Scan for the cell matching the given text and deliver its (X, Y) coordinate at center. 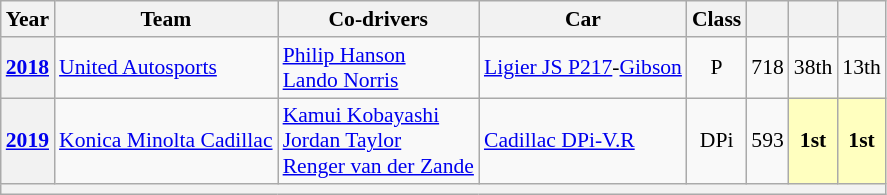
Kamui Kobayashi Jordan Taylor Renger van der Zande (378, 142)
Co-drivers (378, 19)
Konica Minolta Cadillac (166, 142)
38th (814, 68)
Team (166, 19)
Car (583, 19)
P (716, 68)
Class (716, 19)
Cadillac DPi-V.R (583, 142)
United Autosports (166, 68)
Philip Hanson Lando Norris (378, 68)
Ligier JS P217-Gibson (583, 68)
593 (768, 142)
13th (862, 68)
Year (28, 19)
2019 (28, 142)
718 (768, 68)
DPi (716, 142)
2018 (28, 68)
